Determine the (x, y) coordinate at the center of the cell enclosing the given text.  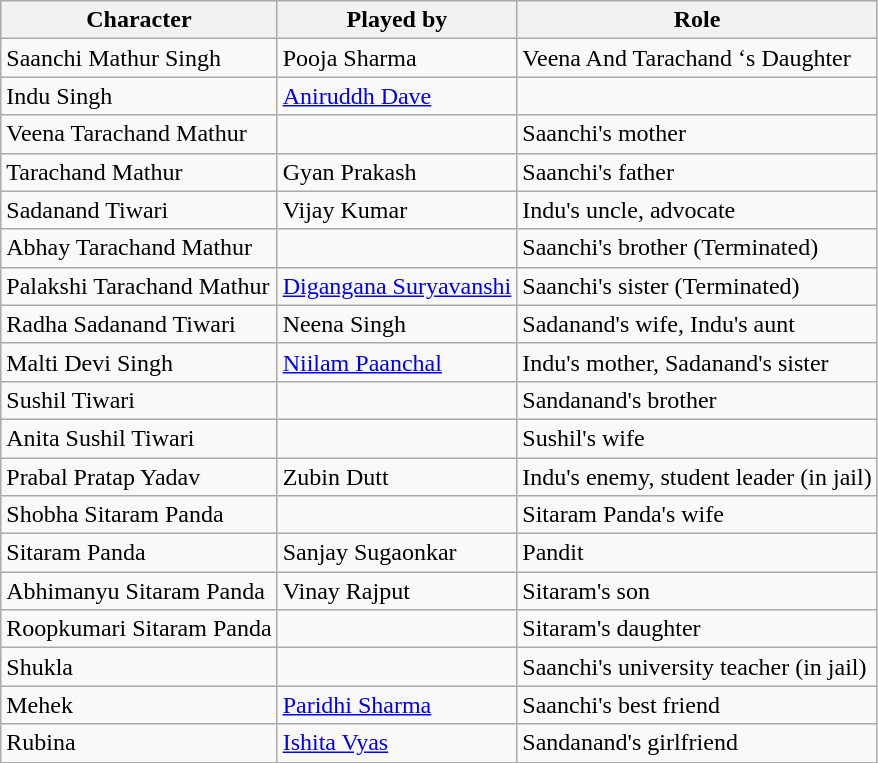
Paridhi Sharma (397, 705)
Prabal Pratap Yadav (139, 477)
Malti Devi Singh (139, 362)
Tarachand Mathur (139, 172)
Digangana Suryavanshi (397, 286)
Abhay Tarachand Mathur (139, 248)
Role (697, 20)
Indu's uncle, advocate (697, 210)
Pandit (697, 553)
Roopkumari Sitaram Panda (139, 629)
Saanchi's brother (Terminated) (697, 248)
Gyan Prakash (397, 172)
Sandanand's girlfriend (697, 743)
Indu's enemy, student leader (in jail) (697, 477)
Sadanand Tiwari (139, 210)
Aniruddh Dave (397, 96)
Saanchi's university teacher (in jail) (697, 667)
Palakshi Tarachand Mathur (139, 286)
Zubin Dutt (397, 477)
Indu's mother, Sadanand's sister (697, 362)
Saanchi's best friend (697, 705)
Indu Singh (139, 96)
Veena Tarachand Mathur (139, 134)
Sitaram Panda (139, 553)
Character (139, 20)
Shukla (139, 667)
Sanjay Sugaonkar (397, 553)
Pooja Sharma (397, 58)
Saanchi Mathur Singh (139, 58)
Rubina (139, 743)
Saanchi's mother (697, 134)
Abhimanyu Sitaram Panda (139, 591)
Sitaram's son (697, 591)
Saanchi's sister (Terminated) (697, 286)
Sushil's wife (697, 438)
Radha Sadanand Tiwari (139, 324)
Mehek (139, 705)
Saanchi's father (697, 172)
Sadanand's wife, Indu's aunt (697, 324)
Sitaram Panda's wife (697, 515)
Sitaram's daughter (697, 629)
Vijay Kumar (397, 210)
Shobha Sitaram Panda (139, 515)
Niilam Paanchal (397, 362)
Sushil Tiwari (139, 400)
Played by (397, 20)
Sandanand's brother (697, 400)
Ishita Vyas (397, 743)
Vinay Rajput (397, 591)
Veena And Tarachand ‘s Daughter (697, 58)
Anita Sushil Tiwari (139, 438)
Neena Singh (397, 324)
